Identify which cell holds the provided text, then report its (x, y) central coordinate. 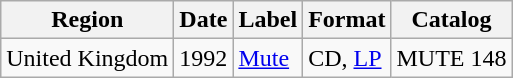
MUTE 148 (452, 58)
Region (88, 20)
Mute (268, 58)
Label (268, 20)
Format (347, 20)
CD, LP (347, 58)
Catalog (452, 20)
1992 (204, 58)
United Kingdom (88, 58)
Date (204, 20)
